Return the [x, y] coordinate for the center point of the cell that contains the specified text.  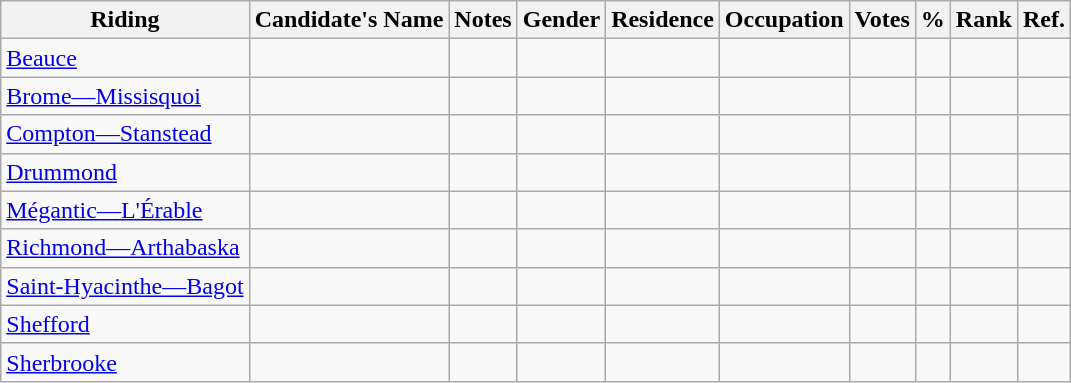
Richmond—Arthabaska [125, 248]
% [932, 20]
Candidate's Name [349, 20]
Notes [483, 20]
Beauce [125, 58]
Riding [125, 20]
Residence [663, 20]
Drummond [125, 172]
Brome—Missisquoi [125, 96]
Mégantic—L'Érable [125, 210]
Shefford [125, 324]
Sherbrooke [125, 362]
Compton—Stanstead [125, 134]
Ref. [1044, 20]
Rank [984, 20]
Gender [561, 20]
Saint-Hyacinthe—Bagot [125, 286]
Votes [882, 20]
Occupation [784, 20]
